Output the (X, Y) coordinate of the center of the cell containing the given text.  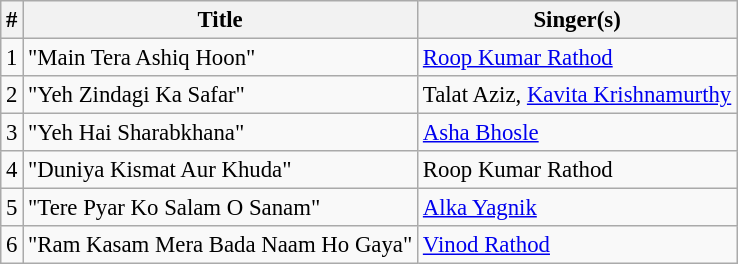
5 (12, 208)
"Ram Kasam Mera Bada Naam Ho Gaya" (220, 245)
4 (12, 170)
Vinod Rathod (578, 245)
3 (12, 133)
2 (12, 95)
"Main Tera Ashiq Hoon" (220, 58)
"Tere Pyar Ko Salam O Sanam" (220, 208)
6 (12, 245)
"Yeh Zindagi Ka Safar" (220, 95)
Talat Aziz, Kavita Krishnamurthy (578, 95)
Alka Yagnik (578, 208)
# (12, 20)
"Yeh Hai Sharabkhana" (220, 133)
Asha Bhosle (578, 133)
1 (12, 58)
Title (220, 20)
"Duniya Kismat Aur Khuda" (220, 170)
Singer(s) (578, 20)
